Search for the cell housing the specified text and yield its (x, y) center coordinate. 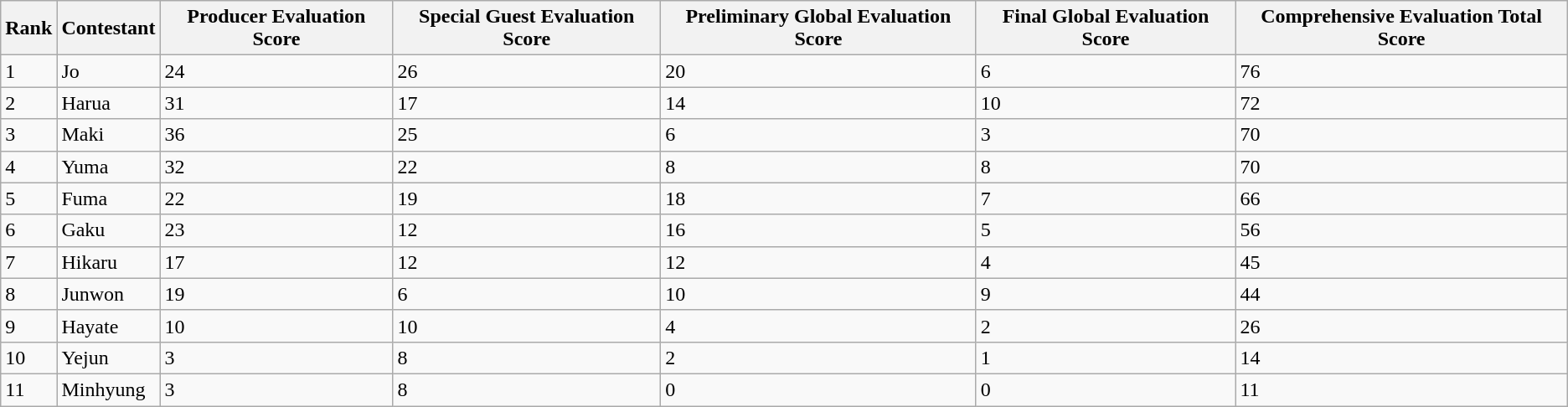
16 (819, 230)
18 (819, 198)
Producer Evaluation Score (276, 28)
45 (1401, 262)
76 (1401, 71)
Rank (28, 28)
Hikaru (109, 262)
Junwon (109, 294)
Gaku (109, 230)
36 (276, 135)
Comprehensive Evaluation Total Score (1401, 28)
44 (1401, 294)
Contestant (109, 28)
Maki (109, 135)
31 (276, 103)
72 (1401, 103)
25 (527, 135)
Harua (109, 103)
32 (276, 167)
66 (1401, 198)
Fuma (109, 198)
Minhyung (109, 389)
23 (276, 230)
Final Global Evaluation Score (1106, 28)
Preliminary Global Evaluation Score (819, 28)
24 (276, 71)
Jo (109, 71)
Special Guest Evaluation Score (527, 28)
Hayate (109, 326)
56 (1401, 230)
Yejun (109, 358)
Yuma (109, 167)
20 (819, 71)
